For the text-containing cell, return its midpoint in (x, y) coordinate format. 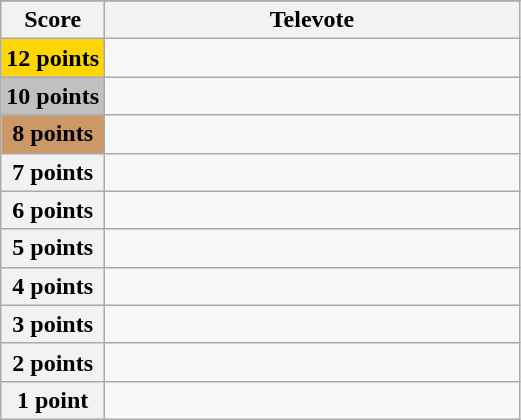
12 points (53, 58)
Televote (312, 20)
10 points (53, 96)
1 point (53, 400)
6 points (53, 210)
3 points (53, 324)
5 points (53, 248)
4 points (53, 286)
8 points (53, 134)
2 points (53, 362)
7 points (53, 172)
Score (53, 20)
